Return the (X, Y) coordinate for the center point of the cell that contains the specified text.  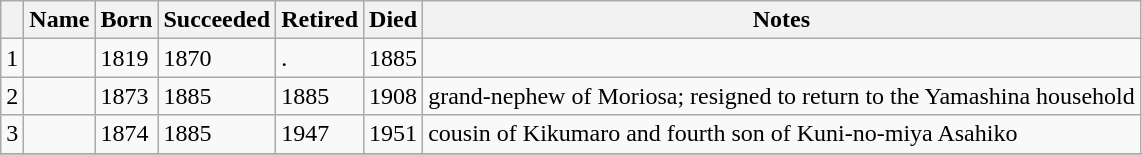
1819 (126, 58)
Name (60, 20)
1951 (394, 134)
Notes (782, 20)
grand-nephew of Moriosa; resigned to return to the Yamashina household (782, 96)
cousin of Kikumaro and fourth son of Kuni-no-miya Asahiko (782, 134)
1873 (126, 96)
3 (12, 134)
1870 (217, 58)
1874 (126, 134)
. (320, 58)
Retired (320, 20)
1947 (320, 134)
Born (126, 20)
Succeeded (217, 20)
2 (12, 96)
Died (394, 20)
1 (12, 58)
1908 (394, 96)
